Return the [x, y] coordinate for the center point of the cell that contains the specified text.  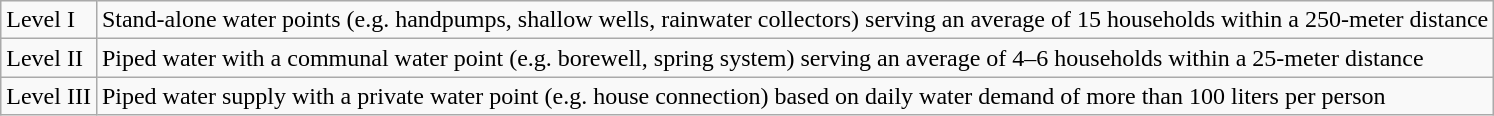
Level III [49, 96]
Level I [49, 20]
Piped water supply with a private water point (e.g. house connection) based on daily water demand of more than 100 liters per person [794, 96]
Stand-alone water points (e.g. handpumps, shallow wells, rainwater collectors) serving an average of 15 households within a 250-meter distance [794, 20]
Level II [49, 58]
Piped water with a communal water point (e.g. borewell, spring system) serving an average of 4–6 households within a 25-meter distance [794, 58]
